Capture the cell that displays the provided text and extract its (X, Y) central coordinate. 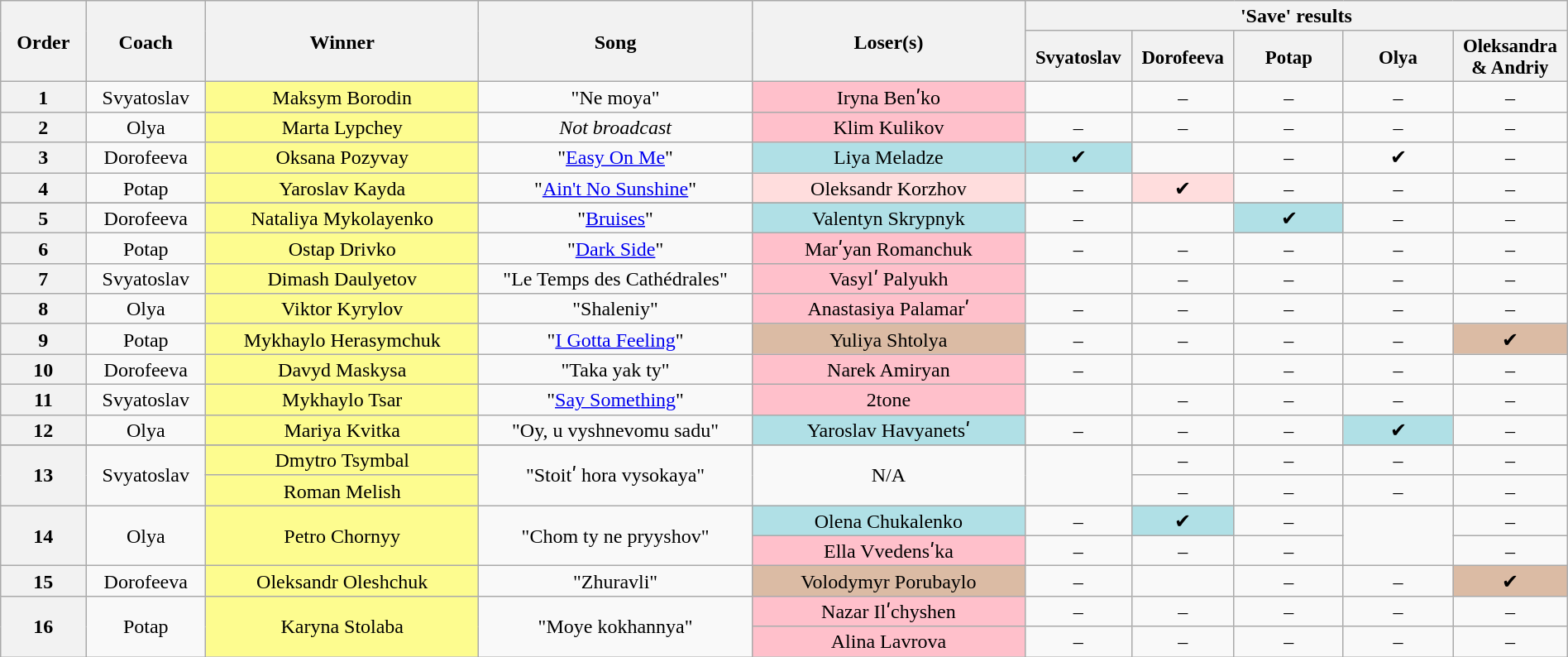
Oleksandra& Andriy (1510, 56)
"Shaleniy" (615, 309)
Roman Melish (342, 490)
Liya Meladze (888, 157)
Davyd Maskysa (342, 369)
Marta Lypchey (342, 127)
"Easy On Me" (615, 157)
Petro Chornyy (342, 536)
Vasylʹ Palyukh (888, 278)
Coach (146, 41)
"Say Something" (615, 400)
"Zhuravli" (615, 581)
"Dark Side" (615, 248)
Yaroslav Havyanetsʹ (888, 430)
"Bruises" (615, 218)
Marʹyan Romanchuk (888, 248)
Nataliya Mykolayenko (342, 218)
7 (43, 278)
Dimash Daulyetov (342, 278)
11 (43, 400)
"Taka yak ty" (615, 369)
Mykhaylo Tsar (342, 400)
Oksana Pozyvay (342, 157)
Order (43, 41)
10 (43, 369)
16 (43, 626)
2tone (888, 400)
2 (43, 127)
Yaroslav Kayda (342, 189)
Volodymyr Porubaylo (888, 581)
Oleksandr Oleshchuk (342, 581)
12 (43, 430)
Iryna Benʹko (888, 98)
N/A (888, 475)
1 (43, 98)
Nazar Ilʹchyshen (888, 611)
Narek Amiryan (888, 369)
Karyna Stolaba (342, 626)
"Le Temps des Cathédrales" (615, 278)
Anastasiya Palamarʹ (888, 309)
13 (43, 475)
5 (43, 218)
Viktor Kyrylov (342, 309)
Not broadcast (615, 127)
Oleksandr Korzhov (888, 189)
Mariya Kvitka (342, 430)
'Save' results (1297, 17)
Alina Lavrova (888, 642)
15 (43, 581)
"Ain't No Sunshine" (615, 189)
Klim Kulikov (888, 127)
9 (43, 339)
Olena Chukalenko (888, 521)
"Chom ty ne pryyshov" (615, 536)
"Ne moya" (615, 98)
8 (43, 309)
"Oy, u vyshnevomu sadu" (615, 430)
"Moye kokhannya" (615, 626)
Loser(s) (888, 41)
Winner (342, 41)
4 (43, 189)
Dmytro Tsymbal (342, 460)
Ella Vvedensʹka (888, 551)
Yuliya Shtolya (888, 339)
6 (43, 248)
Song (615, 41)
Valentyn Skrypnyk (888, 218)
"I Gotta Feeling" (615, 339)
Ostap Drivko (342, 248)
14 (43, 536)
"Stoitʹ hora vysokaya" (615, 475)
3 (43, 157)
Mykhaylo Herasymchuk (342, 339)
Maksym Borodin (342, 98)
